Locate the cell with the specified text and output its [x, y] center coordinate. 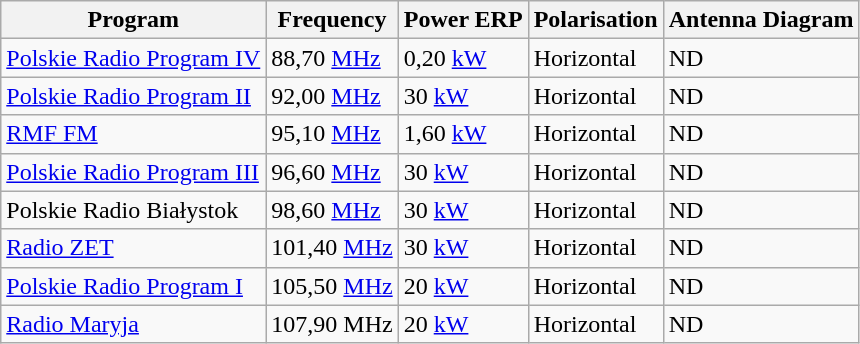
Frequency [332, 20]
Radio Maryja [134, 324]
0,20 kW [463, 58]
95,10 MHz [332, 134]
98,60 MHz [332, 210]
1,60 kW [463, 134]
Program [134, 20]
Radio ZET [134, 248]
92,00 MHz [332, 96]
96,60 MHz [332, 172]
Polarisation [596, 20]
Polskie Radio Program I [134, 286]
Polskie Radio Program II [134, 96]
Antenna Diagram [761, 20]
101,40 MHz [332, 248]
88,70 MHz [332, 58]
107,90 MHz [332, 324]
Power ERP [463, 20]
Polskie Radio Białystok [134, 210]
Polskie Radio Program III [134, 172]
105,50 MHz [332, 286]
Polskie Radio Program IV [134, 58]
RMF FM [134, 134]
